Scan for the cell matching the given text and deliver its (x, y) coordinate at center. 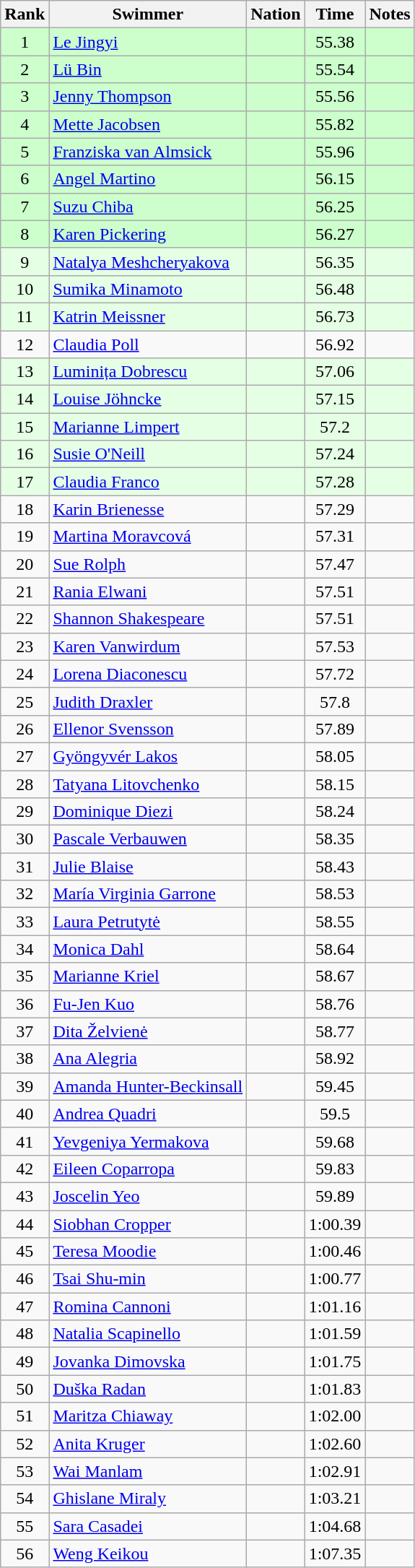
9 (25, 261)
Andrea Quadri (148, 1114)
6 (25, 179)
Marianne Kriel (148, 976)
Romina Cannoni (148, 1307)
57.15 (335, 399)
Natalya Meshcheryakova (148, 261)
56.35 (335, 261)
1:04.68 (335, 1526)
Ghislane Miraly (148, 1499)
Natalia Scapinello (148, 1334)
49 (25, 1361)
25 (25, 701)
44 (25, 1224)
59.5 (335, 1114)
Sue Rolph (148, 564)
Susie O'Neill (148, 454)
28 (25, 784)
Anita Kruger (148, 1444)
36 (25, 1004)
Judith Draxler (148, 701)
23 (25, 646)
55.82 (335, 124)
14 (25, 399)
Gyöngyvér Lakos (148, 756)
59.89 (335, 1196)
57.8 (335, 701)
26 (25, 729)
Ellenor Svensson (148, 729)
Tsai Shu-min (148, 1279)
Time (335, 14)
8 (25, 234)
29 (25, 812)
Louise Jöhncke (148, 399)
Duška Radan (148, 1389)
47 (25, 1307)
Angel Martino (148, 179)
58.55 (335, 922)
41 (25, 1141)
43 (25, 1196)
39 (25, 1086)
13 (25, 372)
45 (25, 1252)
56.48 (335, 289)
59.45 (335, 1086)
Laura Petrutytė (148, 922)
59.68 (335, 1141)
Eileen Coparropa (148, 1169)
55.38 (335, 42)
22 (25, 619)
21 (25, 592)
Karen Pickering (148, 234)
1:07.35 (335, 1554)
1:00.77 (335, 1279)
58.92 (335, 1059)
58.43 (335, 867)
15 (25, 427)
1:00.46 (335, 1252)
57.72 (335, 674)
57.2 (335, 427)
59.83 (335, 1169)
53 (25, 1471)
Rania Elwani (148, 592)
32 (25, 894)
58.05 (335, 756)
Rank (25, 14)
57.31 (335, 537)
Shannon Shakespeare (148, 619)
Notes (390, 14)
56.73 (335, 316)
Mette Jacobsen (148, 124)
35 (25, 976)
Pascale Verbauwen (148, 839)
57.47 (335, 564)
1:02.91 (335, 1471)
57.28 (335, 482)
34 (25, 949)
17 (25, 482)
Tatyana Litovchenko (148, 784)
37 (25, 1031)
58.77 (335, 1031)
4 (25, 124)
58.24 (335, 812)
Lorena Diaconescu (148, 674)
27 (25, 756)
Jenny Thompson (148, 97)
Monica Dahl (148, 949)
31 (25, 867)
33 (25, 922)
54 (25, 1499)
Claudia Franco (148, 482)
1:01.59 (335, 1334)
1:01.83 (335, 1389)
58.15 (335, 784)
7 (25, 207)
57.06 (335, 372)
42 (25, 1169)
52 (25, 1444)
Ana Alegria (148, 1059)
Dominique Diezi (148, 812)
Teresa Moodie (148, 1252)
38 (25, 1059)
María Virginia Garrone (148, 894)
58.64 (335, 949)
20 (25, 564)
Jovanka Dimovska (148, 1361)
Franziska van Almsick (148, 152)
56.15 (335, 179)
Maritza Chiaway (148, 1416)
56.27 (335, 234)
1:01.75 (335, 1361)
1 (25, 42)
Lü Bin (148, 69)
30 (25, 839)
Wai Manlam (148, 1471)
Suzu Chiba (148, 207)
57.24 (335, 454)
56.92 (335, 345)
57.53 (335, 646)
10 (25, 289)
56 (25, 1554)
51 (25, 1416)
Luminița Dobrescu (148, 372)
1:00.39 (335, 1224)
Joscelin Yeo (148, 1196)
Fu-Jen Kuo (148, 1004)
50 (25, 1389)
Sara Casadei (148, 1526)
Le Jingyi (148, 42)
11 (25, 316)
Yevgeniya Yermakova (148, 1141)
5 (25, 152)
Karen Vanwirdum (148, 646)
40 (25, 1114)
18 (25, 509)
Siobhan Cropper (148, 1224)
Dita Želvienė (148, 1031)
19 (25, 537)
Katrin Meissner (148, 316)
55.54 (335, 69)
57.89 (335, 729)
1:01.16 (335, 1307)
1:02.60 (335, 1444)
58.53 (335, 894)
58.35 (335, 839)
Nation (276, 14)
Martina Moravcová (148, 537)
58.67 (335, 976)
55 (25, 1526)
1:02.00 (335, 1416)
58.76 (335, 1004)
Claudia Poll (148, 345)
Weng Keikou (148, 1554)
1:03.21 (335, 1499)
55.56 (335, 97)
Swimmer (148, 14)
24 (25, 674)
Marianne Limpert (148, 427)
3 (25, 97)
Julie Blaise (148, 867)
12 (25, 345)
Amanda Hunter-Beckinsall (148, 1086)
48 (25, 1334)
56.25 (335, 207)
46 (25, 1279)
55.96 (335, 152)
16 (25, 454)
Karin Brienesse (148, 509)
Sumika Minamoto (148, 289)
57.29 (335, 509)
2 (25, 69)
